Extract the [X, Y] coordinate from the center of the cell holding the provided text.  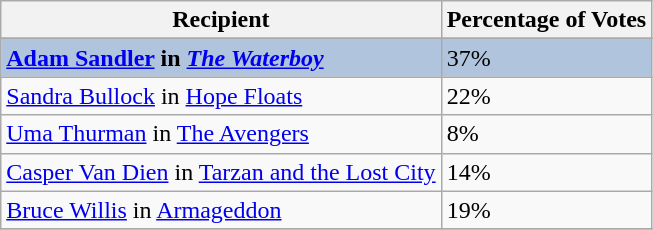
Casper Van Dien in Tarzan and the Lost City [221, 172]
22% [546, 96]
37% [546, 58]
14% [546, 172]
Adam Sandler in The Waterboy [221, 58]
Recipient [221, 20]
8% [546, 134]
19% [546, 210]
Bruce Willis in Armageddon [221, 210]
Percentage of Votes [546, 20]
Sandra Bullock in Hope Floats [221, 96]
Uma Thurman in The Avengers [221, 134]
